Capture the cell that displays the provided text and extract its [X, Y] central coordinate. 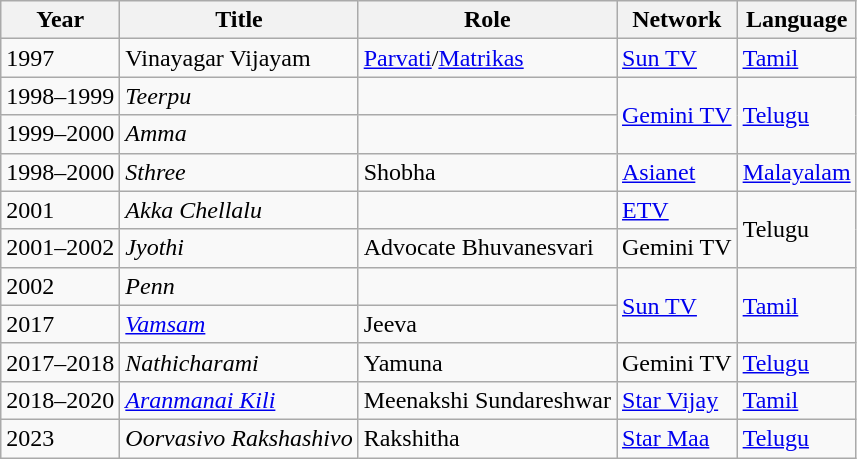
Akka Chellalu [239, 210]
2002 [60, 286]
Title [239, 20]
Meenakshi Sundareshwar [487, 400]
Aranmanai Kili [239, 400]
Jyothi [239, 248]
2001 [60, 210]
Nathicharami [239, 362]
Network [676, 20]
2018–2020 [60, 400]
2017–2018 [60, 362]
ETV [676, 210]
Rakshitha [487, 438]
Star Maa [676, 438]
Yamuna [487, 362]
1998–2000 [60, 172]
Role [487, 20]
1997 [60, 58]
1999–2000 [60, 134]
2001–2002 [60, 248]
Jeeva [487, 324]
2017 [60, 324]
Parvati/Matrikas [487, 58]
Teerpu [239, 96]
Penn [239, 286]
Year [60, 20]
Shobha [487, 172]
Vamsam [239, 324]
Language [796, 20]
Amma [239, 134]
Asianet [676, 172]
Oorvasivo Rakshashivo [239, 438]
Advocate Bhuvanesvari [487, 248]
Vinayagar Vijayam [239, 58]
1998–1999 [60, 96]
Malayalam [796, 172]
Star Vijay [676, 400]
Sthree [239, 172]
2023 [60, 438]
